From the cell containing the given text, extract its center point as [x, y] coordinate. 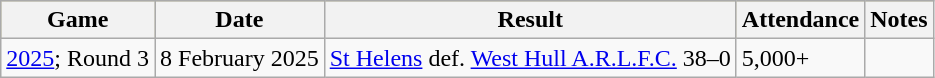
Game [78, 20]
Notes [899, 20]
Result [530, 20]
5,000+ [800, 58]
Attendance [800, 20]
8 February 2025 [239, 58]
Date [239, 20]
St Helens def. West Hull A.R.L.F.C. 38–0 [530, 58]
2025; Round 3 [78, 58]
